Detect which cell encompasses the target text, then output its [X, Y] center coordinate. 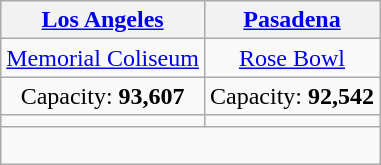
Pasadena [292, 20]
Memorial Coliseum [103, 58]
Capacity: 92,542 [292, 96]
Los Angeles [103, 20]
Capacity: 93,607 [103, 96]
Rose Bowl [292, 58]
